Identify which cell holds the provided text, then report its (x, y) central coordinate. 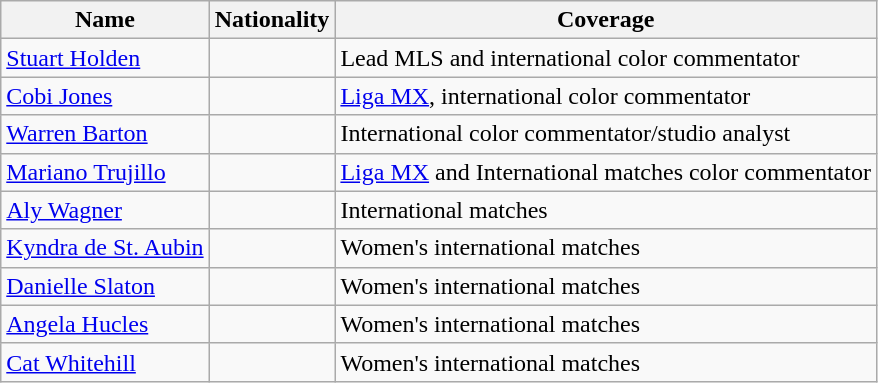
Liga MX, international color commentator (606, 96)
Kyndra de St. Aubin (105, 248)
Mariano Trujillo (105, 172)
Coverage (606, 20)
International matches (606, 210)
Aly Wagner (105, 210)
Cat Whitehill (105, 362)
International color commentator/studio analyst (606, 134)
Angela Hucles (105, 324)
Name (105, 20)
Danielle Slaton (105, 286)
Warren Barton (105, 134)
Cobi Jones (105, 96)
Liga MX and International matches color commentator (606, 172)
Stuart Holden (105, 58)
Nationality (272, 20)
Lead MLS and international color commentator (606, 58)
